Output the (X, Y) coordinate of the center of the cell containing the given text.  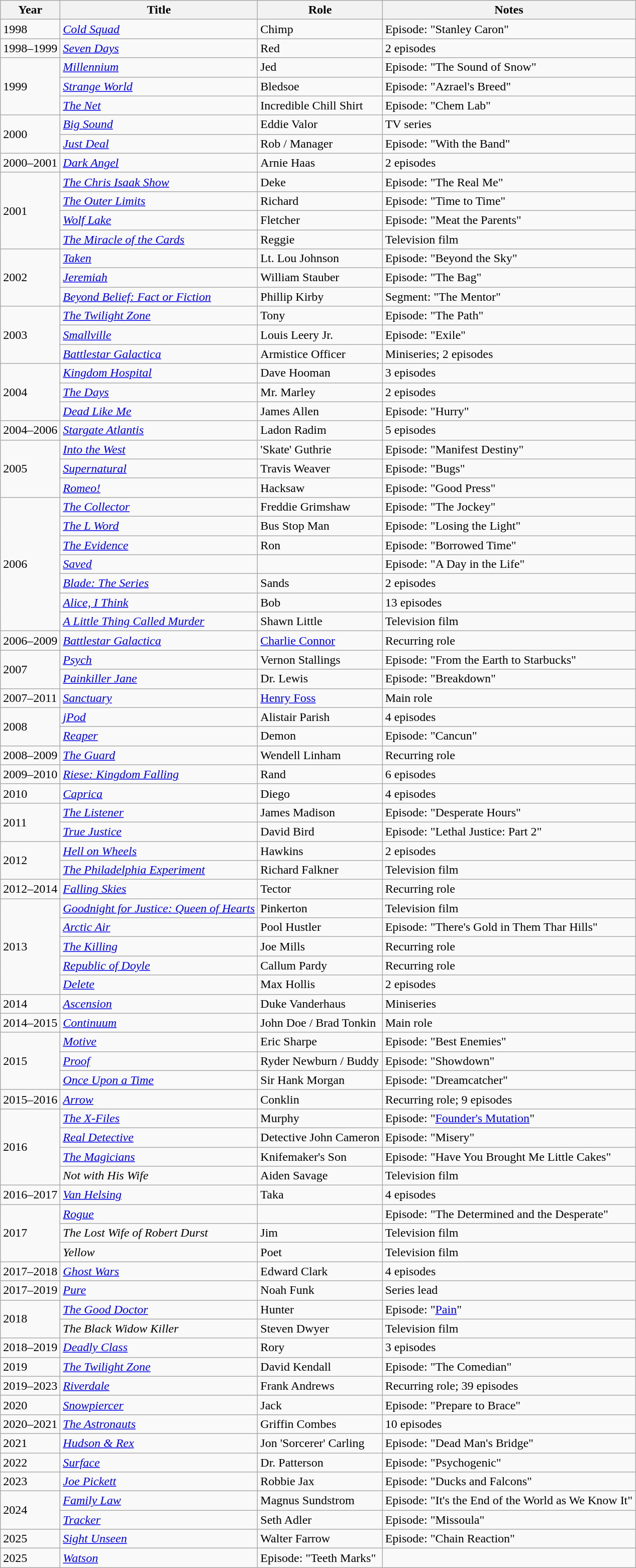
Incredible Chill Shirt (320, 105)
Jeremiah (159, 278)
Hacksaw (320, 488)
Aiden Savage (320, 1176)
William Stauber (320, 278)
The Guard (159, 755)
Van Helsing (159, 1195)
Hawkins (320, 851)
Blade: The Series (159, 583)
Armistice Officer (320, 354)
Poet (320, 1252)
Episode: "Desperate Hours" (508, 812)
Episode: "Hurry" (508, 411)
Episode: "Best Enemies" (508, 1042)
2012 (30, 861)
Episode: "Dreamcatcher" (508, 1080)
Real Detective (159, 1137)
13 episodes (508, 602)
Taken (159, 259)
The Lost Wife of Robert Durst (159, 1233)
Sight Unseen (159, 1539)
The Good Doctor (159, 1309)
James Madison (320, 812)
Dr. Lewis (320, 679)
The Magicians (159, 1156)
Jed (320, 67)
2018 (30, 1319)
Pinkerton (320, 908)
Deke (320, 182)
Rob / Manager (320, 144)
2014–2015 (30, 1023)
Episode: "Misery" (508, 1137)
Rogue (159, 1214)
Hunter (320, 1309)
2014 (30, 1004)
Millennium (159, 67)
Miniseries; 2 episodes (508, 354)
Sands (320, 583)
Episode: "From the Earth to Starbucks" (508, 660)
Episode: "The Path" (508, 316)
The X-Files (159, 1118)
Seven Days (159, 48)
2008–2009 (30, 755)
Episode: "Meat the Parents" (508, 220)
Dead Like Me (159, 411)
Big Sound (159, 125)
Episode: "Manifest Destiny" (508, 449)
Ron (320, 545)
Pool Hustler (320, 927)
Jon 'Sorcerer' Carling (320, 1443)
Motive (159, 1042)
2017 (30, 1233)
Episode: "Azrael's Breed" (508, 86)
2008 (30, 727)
2015–2016 (30, 1099)
Episode: "The Comedian" (508, 1367)
Rand (320, 774)
Jim (320, 1233)
Watson (159, 1558)
Max Hollis (320, 985)
Not with His Wife (159, 1176)
Robbie Jax (320, 1482)
Family Law (159, 1501)
2016 (30, 1147)
2001 (30, 210)
Romeo! (159, 488)
Chimp (320, 29)
Detective John Cameron (320, 1137)
5 episodes (508, 430)
Episode: "Losing the Light" (508, 526)
The L Word (159, 526)
Arnie Haas (320, 163)
Strange World (159, 86)
Hudson & Rex (159, 1443)
Episode: "The Sound of Snow" (508, 67)
Episode: "With the Band" (508, 144)
The Listener (159, 812)
2021 (30, 1443)
Frank Andrews (320, 1386)
Episode: "Exile" (508, 335)
Episode: "Good Press" (508, 488)
Wolf Lake (159, 220)
Griffin Combes (320, 1424)
True Justice (159, 831)
Sir Hank Morgan (320, 1080)
2017–2018 (30, 1271)
Episode: "The Determined and the Desperate" (508, 1214)
Episode: "Time to Time" (508, 201)
Miniseries (508, 1004)
Demon (320, 736)
Eric Sharpe (320, 1042)
Mr. Marley (320, 392)
Episode: "Chem Lab" (508, 105)
The Days (159, 392)
Richard Falkner (320, 870)
The Chris Isaak Show (159, 182)
Jack (320, 1405)
Ghost Wars (159, 1271)
John Doe / Brad Tonkin (320, 1023)
2007 (30, 669)
2016–2017 (30, 1195)
Republic of Doyle (159, 966)
Episode: "The Bag" (508, 278)
2024 (30, 1510)
David Bird (320, 831)
2006 (30, 564)
Caprica (159, 793)
Episode: "Prepare to Brace" (508, 1405)
Episode: "Dead Man's Bridge" (508, 1443)
The Philadelphia Experiment (159, 870)
Bledsoe (320, 86)
Ladon Radim (320, 430)
2018–2019 (30, 1348)
Riese: Kingdom Falling (159, 774)
Ascension (159, 1004)
2007–2011 (30, 698)
Magnus Sundstrom (320, 1501)
Episode: "Lethal Justice: Part 2" (508, 831)
Saved (159, 564)
Edward Clark (320, 1271)
Just Deal (159, 144)
Surface (159, 1463)
Episode: "It's the End of the World as We Know It" (508, 1501)
2002 (30, 278)
Reggie (320, 239)
Joe Pickett (159, 1482)
Psych (159, 660)
The Miracle of the Cards (159, 239)
'Skate' Guthrie (320, 449)
Alistair Parish (320, 717)
Episode: "A Day in the Life" (508, 564)
Episode: "Ducks and Falcons" (508, 1482)
Episode: "The Real Me" (508, 182)
Episode: "The Jockey" (508, 507)
Painkiller Jane (159, 679)
Bob (320, 602)
Goodnight for Justice: Queen of Hearts (159, 908)
2000–2001 (30, 163)
2013 (30, 946)
10 episodes (508, 1424)
The Black Widow Killer (159, 1329)
Callum Pardy (320, 966)
Episode: "Chain Reaction" (508, 1539)
Title (159, 10)
2017–2019 (30, 1290)
The Evidence (159, 545)
Noah Funk (320, 1290)
Sanctuary (159, 698)
Richard (320, 201)
Stargate Atlantis (159, 430)
2004–2006 (30, 430)
Episode: "Have You Brought Me Little Cakes" (508, 1156)
Yellow (159, 1252)
Reaper (159, 736)
David Kendall (320, 1367)
Episode: "There's Gold in Them Thar Hills" (508, 927)
Freddie Grimshaw (320, 507)
Episode: "Founder's Mutation" (508, 1118)
Episode: "Breakdown" (508, 679)
2003 (30, 335)
Episode: "Bugs" (508, 468)
Alice, I Think (159, 602)
2006–2009 (30, 641)
Segment: "The Mentor" (508, 297)
2023 (30, 1482)
2009–2010 (30, 774)
Fletcher (320, 220)
Bus Stop Man (320, 526)
Notes (508, 10)
The Net (159, 105)
The Killing (159, 946)
2015 (30, 1061)
2011 (30, 822)
Pure (159, 1290)
Taka (320, 1195)
2020 (30, 1405)
Shawn Little (320, 622)
Recurring role; 39 episodes (508, 1386)
1998–1999 (30, 48)
2019 (30, 1367)
Delete (159, 985)
Tector (320, 889)
Walter Farrow (320, 1539)
Arctic Air (159, 927)
Tracker (159, 1520)
Joe Mills (320, 946)
James Allen (320, 411)
Once Upon a Time (159, 1080)
Lt. Lou Johnson (320, 259)
Eddie Valor (320, 125)
Rory (320, 1348)
2010 (30, 793)
Arrow (159, 1099)
Seth Adler (320, 1520)
Series lead (508, 1290)
Dark Angel (159, 163)
Duke Vanderhaus (320, 1004)
Episode: "Missoula" (508, 1520)
Deadly Class (159, 1348)
Supernatural (159, 468)
Charlie Connor (320, 641)
Into the West (159, 449)
2012–2014 (30, 889)
Wendell Linham (320, 755)
Continuum (159, 1023)
Role (320, 10)
6 episodes (508, 774)
Smallville (159, 335)
Episode: "Pain" (508, 1309)
Snowpiercer (159, 1405)
1999 (30, 86)
Episode: "Cancun" (508, 736)
Conklin (320, 1099)
Dr. Patterson (320, 1463)
The Outer Limits (159, 201)
Beyond Belief: Fact or Fiction (159, 297)
Falling Skies (159, 889)
Hell on Wheels (159, 851)
1998 (30, 29)
Vernon Stallings (320, 660)
A Little Thing Called Murder (159, 622)
The Astronauts (159, 1424)
Diego (320, 793)
Steven Dwyer (320, 1329)
2004 (30, 392)
Episode: "Beyond the Sky" (508, 259)
2019–2023 (30, 1386)
Phillip Kirby (320, 297)
Episode: "Borrowed Time" (508, 545)
TV series (508, 125)
Ryder Newburn / Buddy (320, 1061)
Riverdale (159, 1386)
Red (320, 48)
Kingdom Hospital (159, 373)
Louis Leery Jr. (320, 335)
2022 (30, 1463)
Year (30, 10)
The Collector (159, 507)
Henry Foss (320, 698)
Episode: "Teeth Marks" (320, 1558)
2020–2021 (30, 1424)
Knifemaker's Son (320, 1156)
jPod (159, 717)
2000 (30, 134)
Murphy (320, 1118)
Episode: "Stanley Caron" (508, 29)
Tony (320, 316)
Recurring role; 9 episodes (508, 1099)
Episode: "Showdown" (508, 1061)
Proof (159, 1061)
Dave Hooman (320, 373)
2005 (30, 468)
Cold Squad (159, 29)
Travis Weaver (320, 468)
Episode: "Psychogenic" (508, 1463)
